Return the (x, y) coordinate for the center point of the cell that contains the specified text.  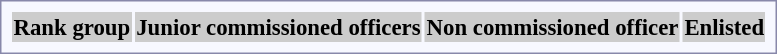
Non commissioned officer (552, 27)
Junior commissioned officers (278, 27)
Enlisted (724, 27)
Rank group (72, 27)
